Locate the cell with the specified text and output its (X, Y) center coordinate. 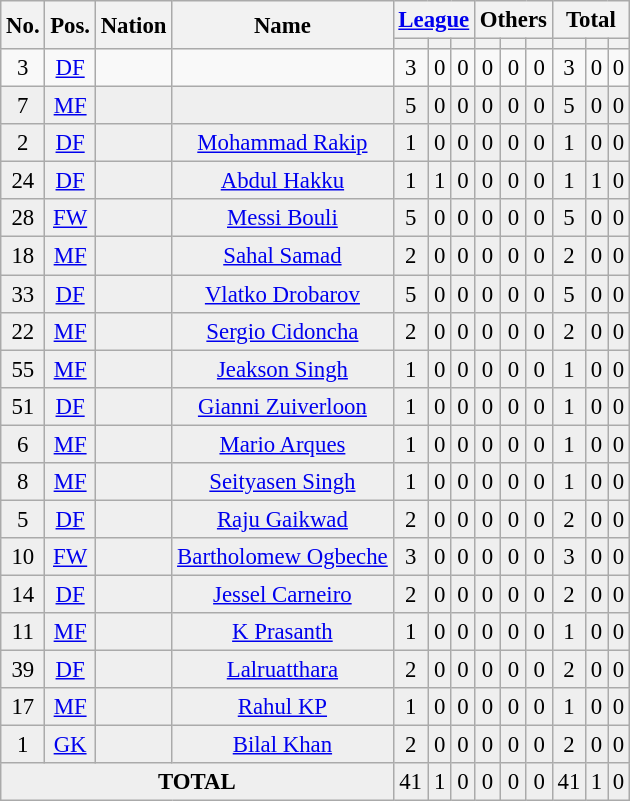
K Prasanth (282, 632)
Vlatko Drobarov (282, 294)
Pos. (70, 25)
8 (23, 482)
Bartholomew Ogbeche (282, 557)
Name (282, 25)
11 (23, 632)
33 (23, 294)
Gianni Zuiverloon (282, 406)
Sergio Cidoncha (282, 331)
Jeakson Singh (282, 369)
Rahul KP (282, 707)
GK (70, 745)
Raju Gaikwad (282, 519)
Sahal Samad (282, 256)
Others (514, 20)
Jessel Carneiro (282, 594)
Total (590, 20)
League (434, 20)
Mario Arques (282, 444)
Messi Bouli (282, 219)
No. (23, 25)
6 (23, 444)
14 (23, 594)
28 (23, 219)
Lalruatthara (282, 670)
7 (23, 106)
24 (23, 181)
10 (23, 557)
51 (23, 406)
Nation (133, 25)
Mohammad Rakip (282, 143)
22 (23, 331)
55 (23, 369)
TOTAL (197, 782)
Seityasen Singh (282, 482)
Abdul Hakku (282, 181)
Bilal Khan (282, 745)
17 (23, 707)
18 (23, 256)
39 (23, 670)
